From the cell containing the given text, extract its center point as [x, y] coordinate. 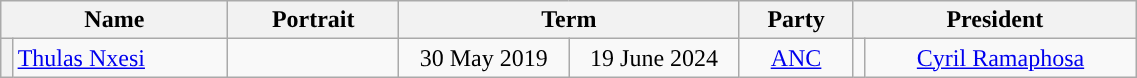
Name [114, 20]
President [995, 20]
19 June 2024 [654, 58]
ANC [796, 58]
Term [568, 20]
Thulas Nxesi [120, 58]
30 May 2019 [483, 58]
Cyril Ramaphosa [1000, 58]
Portrait [314, 20]
Party [796, 20]
